Output the [x, y] coordinate of the center of the cell containing the given text.  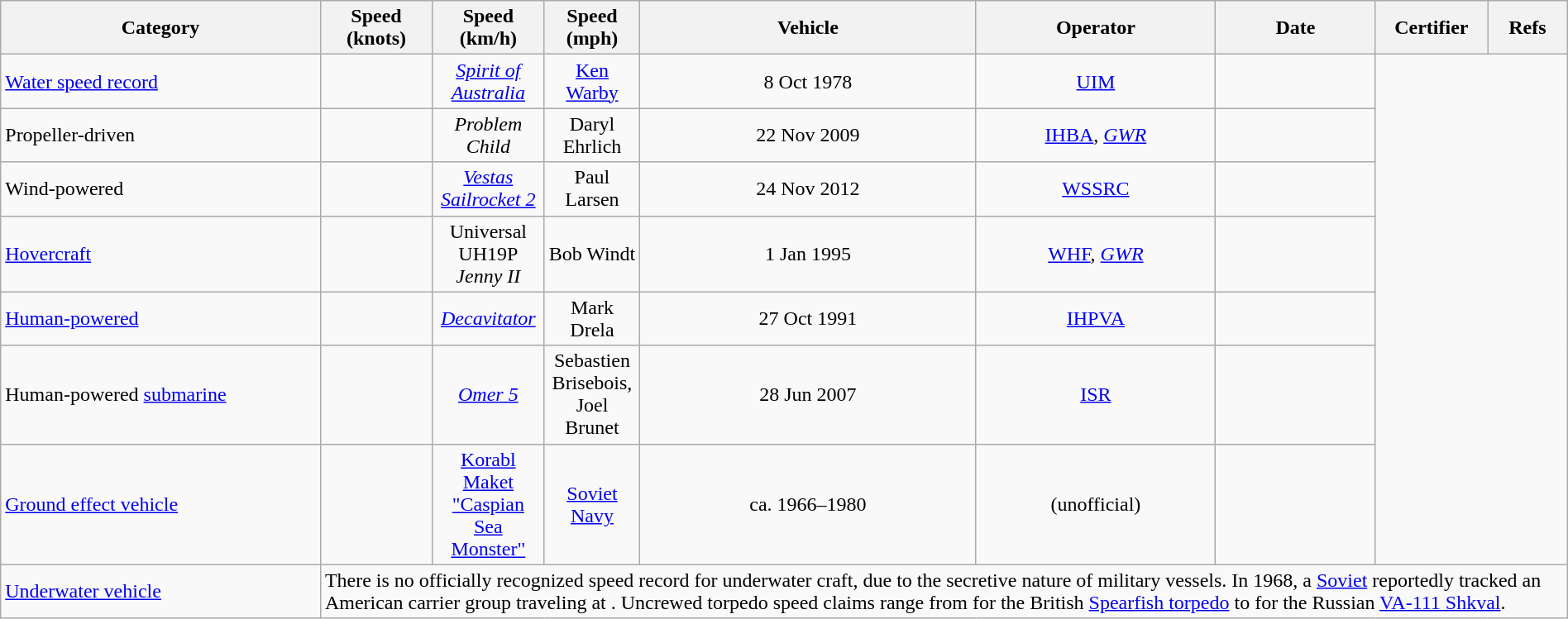
Bob Windt [592, 254]
Problem Child [488, 136]
Universal UH19PJenny II [488, 254]
(unofficial) [1096, 504]
Underwater vehicle [160, 592]
Speed(mph) [592, 28]
Soviet Navy [592, 504]
Vestas Sailrocket 2 [488, 188]
UIM [1096, 81]
24 Nov 2012 [808, 188]
ISR [1096, 395]
Human-powered [160, 319]
Human-powered submarine [160, 395]
WSSRC [1096, 188]
Operator [1096, 28]
Daryl Ehrlich [592, 136]
27 Oct 1991 [808, 319]
Wind-powered [160, 188]
Mark Drela [592, 319]
ca. 1966–1980 [808, 504]
Speed(km/h) [488, 28]
Speed(knots) [375, 28]
Propeller-driven [160, 136]
Date [1295, 28]
Korabl Maket"Caspian Sea Monster" [488, 504]
Water speed record [160, 81]
Category [160, 28]
22 Nov 2009 [808, 136]
IHBA, GWR [1096, 136]
Refs [1527, 28]
Vehicle [808, 28]
Certifier [1431, 28]
28 Jun 2007 [808, 395]
Decavitator [488, 319]
8 Oct 1978 [808, 81]
IHPVA [1096, 319]
Paul Larsen [592, 188]
Spirit of Australia [488, 81]
1 Jan 1995 [808, 254]
Sebastien Brisebois,Joel Brunet [592, 395]
Omer 5 [488, 395]
Ken Warby [592, 81]
Hovercraft [160, 254]
WHF, GWR [1096, 254]
Ground effect vehicle [160, 504]
